Provide the (x, y) coordinate of the cell's center where the given text is located.  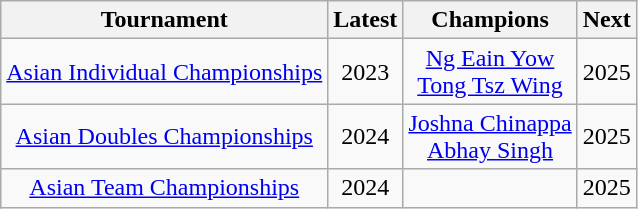
Joshna ChinappaAbhay Singh (490, 136)
Asian Doubles Championships (164, 136)
Next (606, 20)
Tournament (164, 20)
Asian Team Championships (164, 188)
Champions (490, 20)
Asian Individual Championships (164, 72)
2023 (366, 72)
Ng Eain Yow Tong Tsz Wing (490, 72)
Latest (366, 20)
